Return the [X, Y] coordinate for the center point of the cell that contains the specified text.  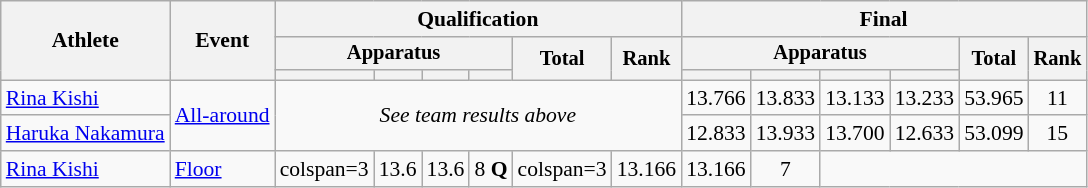
13.233 [924, 98]
Athlete [86, 40]
13.833 [786, 98]
12.633 [924, 134]
53.965 [994, 98]
53.099 [994, 134]
Event [222, 40]
12.833 [716, 134]
See team results above [478, 116]
13.133 [854, 98]
13.766 [716, 98]
Final [884, 19]
7 [786, 169]
15 [1058, 134]
Qualification [478, 19]
11 [1058, 98]
Haruka Nakamura [86, 134]
13.933 [786, 134]
8 Q [490, 169]
All-around [222, 116]
13.700 [854, 134]
Floor [222, 169]
